Return [X, Y] of the center of cell containing provided text 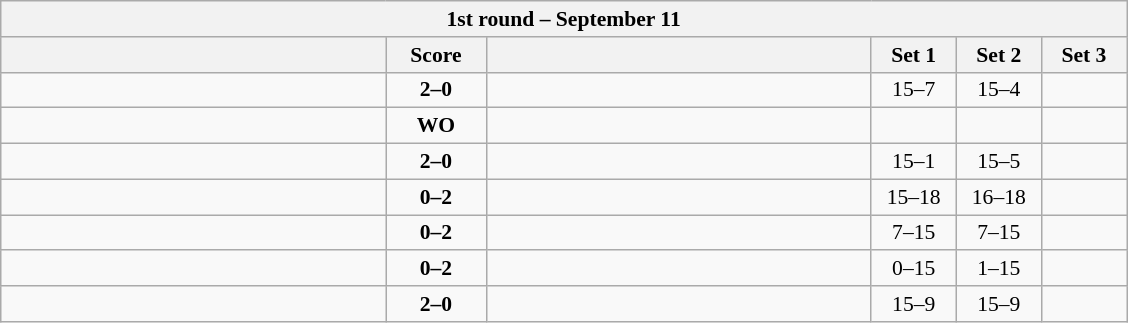
15–18 [914, 197]
15–4 [998, 90]
15–5 [998, 162]
1–15 [998, 269]
16–18 [998, 197]
WO [436, 126]
Set 1 [914, 55]
1st round – September 11 [564, 19]
Set 3 [1084, 55]
15–1 [914, 162]
15–7 [914, 90]
Set 2 [998, 55]
0–15 [914, 269]
Score [436, 55]
